Find where the given text appears and provide that cell's center as [X, Y] coordinate. 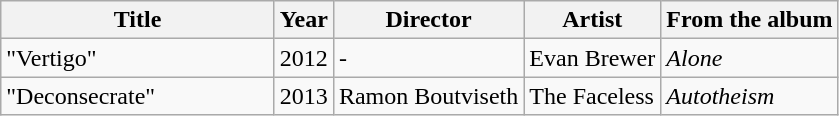
From the album [750, 20]
Autotheism [750, 96]
Director [428, 20]
- [428, 58]
"Vertigo" [138, 58]
Artist [592, 20]
Year [304, 20]
The Faceless [592, 96]
Alone [750, 58]
2013 [304, 96]
Evan Brewer [592, 58]
Title [138, 20]
Ramon Boutviseth [428, 96]
"Deconsecrate" [138, 96]
2012 [304, 58]
